Provide the [X, Y] coordinate of the cell's center where the given text is located.  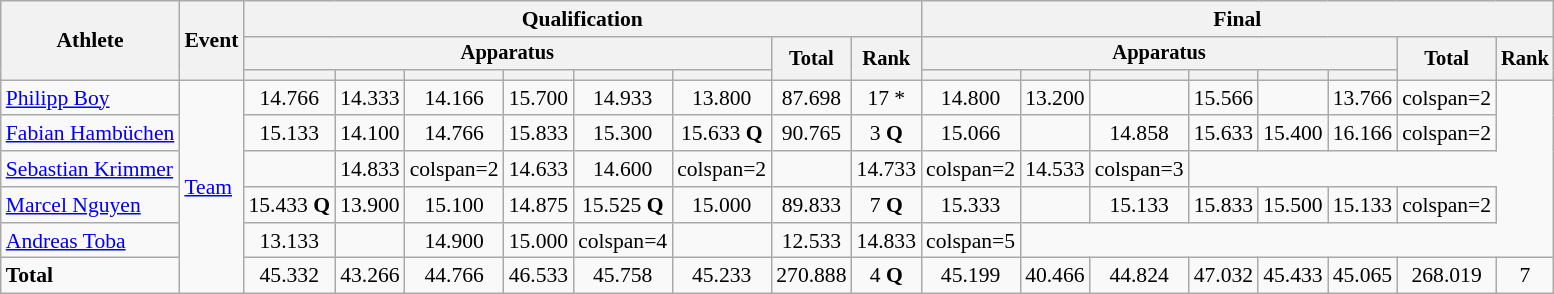
13.900 [370, 205]
Marcel Nguyen [90, 205]
15.433 Q [289, 205]
45.233 [722, 276]
14.933 [622, 98]
14.600 [622, 169]
Sebastian Krimmer [90, 169]
14.100 [370, 134]
colspan=3 [1140, 169]
15.300 [622, 134]
47.032 [1224, 276]
15.700 [538, 98]
270.888 [811, 276]
15.333 [970, 205]
13.133 [289, 241]
Team [211, 187]
46.533 [538, 276]
89.833 [811, 205]
Qualification [582, 19]
45.433 [1292, 276]
4 Q [886, 276]
15.500 [1292, 205]
13.200 [1054, 98]
14.166 [454, 98]
45.199 [970, 276]
17 * [886, 98]
7 Q [886, 205]
14.333 [370, 98]
14.900 [454, 241]
43.266 [370, 276]
13.800 [722, 98]
14.875 [538, 205]
14.858 [1140, 134]
45.065 [1362, 276]
16.166 [1362, 134]
13.766 [1362, 98]
Fabian Hambüchen [90, 134]
14.800 [970, 98]
15.100 [454, 205]
14.633 [538, 169]
3 Q [886, 134]
Final [1238, 19]
44.824 [1140, 276]
colspan=4 [622, 241]
15.633 Q [722, 134]
Andreas Toba [90, 241]
45.758 [622, 276]
44.766 [454, 276]
12.533 [811, 241]
15.400 [1292, 134]
Athlete [90, 40]
268.019 [1446, 276]
Philipp Boy [90, 98]
14.533 [1054, 169]
90.765 [811, 134]
Event [211, 40]
7 [1525, 276]
40.466 [1054, 276]
14.733 [886, 169]
45.332 [289, 276]
15.566 [1224, 98]
colspan=5 [970, 241]
15.066 [970, 134]
87.698 [811, 98]
15.633 [1224, 134]
15.525 Q [622, 205]
